Find where the given text appears and provide that cell's center as (X, Y) coordinate. 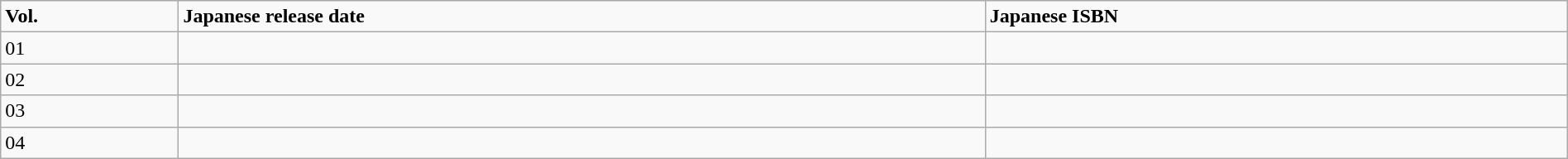
04 (89, 142)
03 (89, 111)
Japanese ISBN (1276, 17)
02 (89, 79)
Vol. (89, 17)
Japanese release date (582, 17)
01 (89, 48)
